Extract the (X, Y) coordinate from the center of the cell holding the provided text.  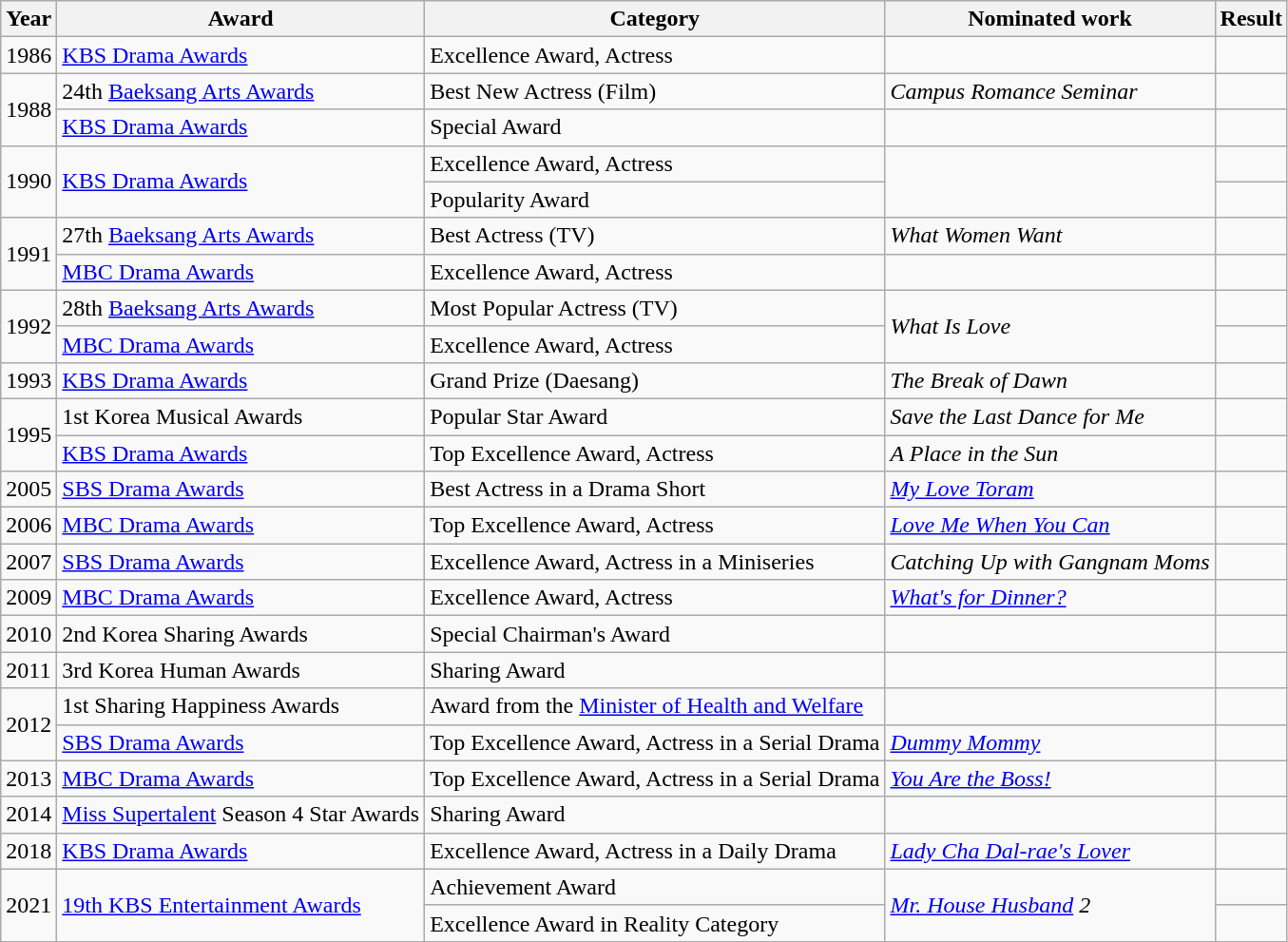
Nominated work (1049, 19)
2021 (29, 905)
2009 (29, 598)
3rd Korea Human Awards (241, 670)
2nd Korea Sharing Awards (241, 634)
Campus Romance Seminar (1049, 91)
Miss Supertalent Season 4 Star Awards (241, 815)
Popularity Award (655, 200)
1st Sharing Happiness Awards (241, 706)
Save the Last Dance for Me (1049, 416)
2007 (29, 562)
The Break of Dawn (1049, 380)
Popular Star Award (655, 416)
24th Baeksang Arts Awards (241, 91)
Achievement Award (655, 887)
1988 (29, 109)
What Is Love (1049, 326)
Year (29, 19)
1986 (29, 55)
Most Popular Actress (TV) (655, 308)
19th KBS Entertainment Awards (241, 905)
1990 (29, 182)
What's for Dinner? (1049, 598)
Love Me When You Can (1049, 526)
Excellence Award, Actress in a Daily Drama (655, 851)
2010 (29, 634)
2012 (29, 724)
28th Baeksang Arts Awards (241, 308)
Result (1251, 19)
A Place in the Sun (1049, 453)
Award (241, 19)
You Are the Boss! (1049, 779)
Category (655, 19)
1991 (29, 254)
2006 (29, 526)
1st Korea Musical Awards (241, 416)
Award from the Minister of Health and Welfare (655, 706)
Best New Actress (Film) (655, 91)
2014 (29, 815)
Best Actress in a Drama Short (655, 490)
Mr. House Husband 2 (1049, 905)
2018 (29, 851)
2011 (29, 670)
1995 (29, 434)
27th Baeksang Arts Awards (241, 236)
2005 (29, 490)
Grand Prize (Daesang) (655, 380)
Special Award (655, 127)
1993 (29, 380)
Catching Up with Gangnam Moms (1049, 562)
What Women Want (1049, 236)
Excellence Award in Reality Category (655, 923)
Excellence Award, Actress in a Miniseries (655, 562)
My Love Toram (1049, 490)
Best Actress (TV) (655, 236)
Special Chairman's Award (655, 634)
1992 (29, 326)
Lady Cha Dal-rae's Lover (1049, 851)
2013 (29, 779)
Dummy Mommy (1049, 742)
